Detect which cell encompasses the target text, then output its [X, Y] center coordinate. 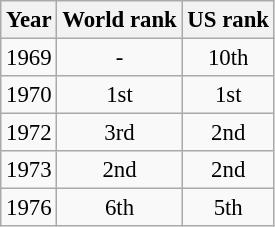
1970 [29, 95]
3rd [120, 133]
1972 [29, 133]
Year [29, 20]
1976 [29, 208]
10th [228, 58]
World rank [120, 20]
- [120, 58]
6th [120, 208]
US rank [228, 20]
5th [228, 208]
1973 [29, 170]
1969 [29, 58]
